Search for the cell housing the specified text and yield its [x, y] center coordinate. 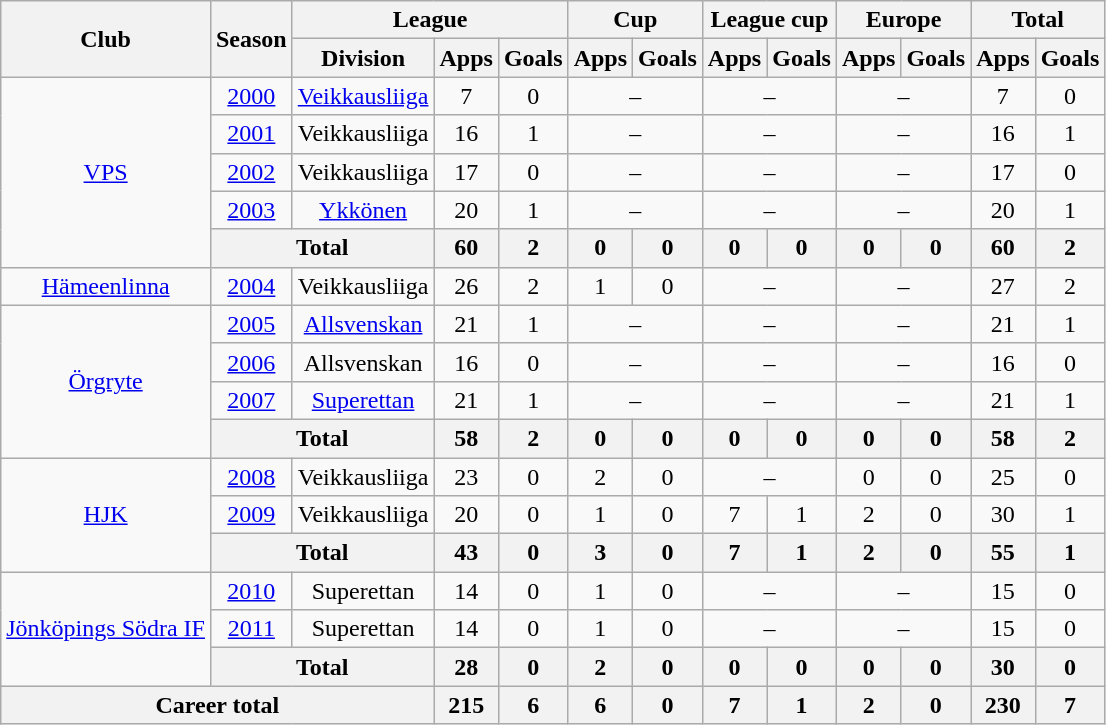
2008 [251, 477]
Ykkönen [363, 210]
League cup [769, 20]
2001 [251, 134]
28 [466, 667]
55 [1003, 553]
2002 [251, 172]
25 [1003, 477]
Cup [635, 20]
2000 [251, 96]
2009 [251, 515]
Division [363, 58]
2006 [251, 362]
Europe [903, 20]
Hämeenlinna [106, 286]
2011 [251, 629]
2004 [251, 286]
23 [466, 477]
HJK [106, 515]
Season [251, 39]
230 [1003, 705]
Jönköpings Södra IF [106, 629]
Club [106, 39]
26 [466, 286]
43 [466, 553]
Career total [218, 705]
27 [1003, 286]
2007 [251, 400]
VPS [106, 172]
2010 [251, 591]
Örgryte [106, 381]
2005 [251, 324]
215 [466, 705]
2003 [251, 210]
League [430, 20]
3 [600, 553]
